Pinpoint the cell where the given text exists, returning its (X, Y) midpoint coordinate. 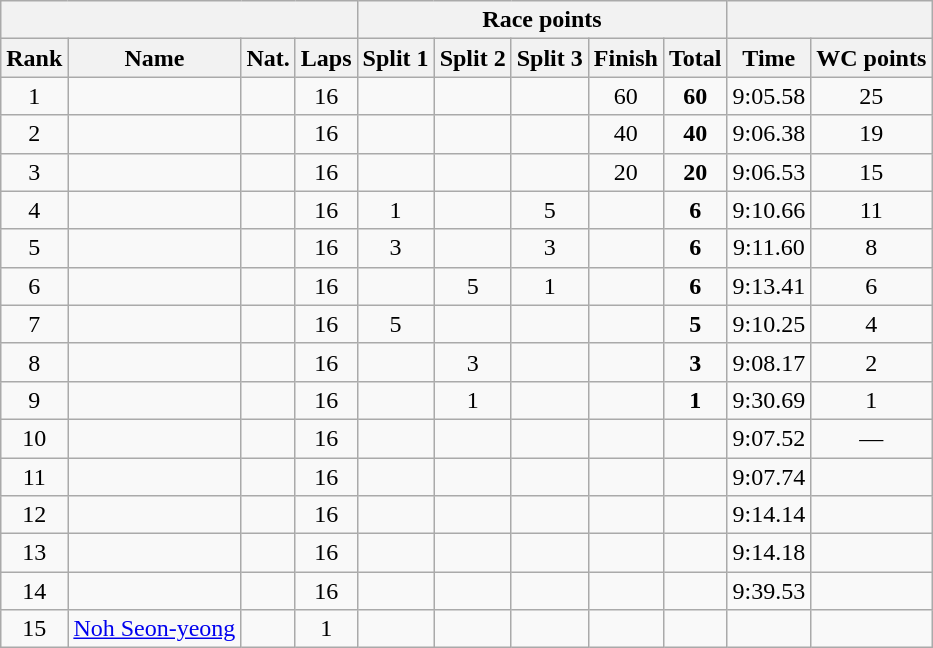
13 (34, 553)
9:06.38 (769, 134)
9:10.25 (769, 324)
9:14.14 (769, 515)
19 (872, 134)
25 (872, 96)
14 (34, 591)
Total (695, 58)
Finish (626, 58)
Rank (34, 58)
10 (34, 438)
9:39.53 (769, 591)
9:06.53 (769, 172)
Nat. (268, 58)
9:08.17 (769, 362)
Split 2 (472, 58)
9:07.52 (769, 438)
Split 3 (550, 58)
9:13.41 (769, 286)
9:11.60 (769, 248)
WC points (872, 58)
Time (769, 58)
Noh Seon-yeong (154, 629)
12 (34, 515)
9 (34, 400)
— (872, 438)
Name (154, 58)
7 (34, 324)
Split 1 (396, 58)
Laps (326, 58)
9:07.74 (769, 477)
9:05.58 (769, 96)
Race points (542, 20)
9:10.66 (769, 210)
9:14.18 (769, 553)
9:30.69 (769, 400)
